Extract the [x, y] coordinate from the center of the cell holding the provided text.  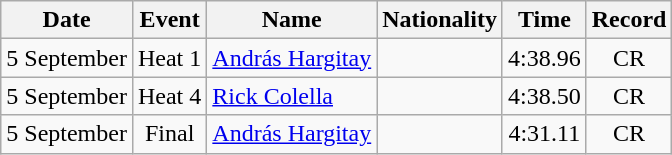
Record [629, 20]
4:38.96 [544, 58]
Heat 4 [169, 96]
Date [67, 20]
Event [169, 20]
Nationality [440, 20]
Heat 1 [169, 58]
4:38.50 [544, 96]
4:31.11 [544, 134]
Rick Colella [292, 96]
Name [292, 20]
Final [169, 134]
Time [544, 20]
